Identify which cell holds the provided text, then report its (x, y) central coordinate. 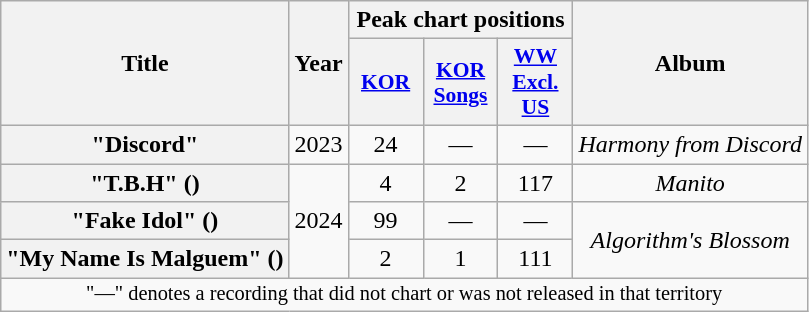
24 (386, 144)
Algorithm's Blossom (690, 240)
111 (536, 259)
Title (145, 64)
1 (460, 259)
Harmony from Discord (690, 144)
"—" denotes a recording that did not chart or was not released in that territory (404, 295)
"Fake Idol" () (145, 221)
KORSongs (460, 82)
99 (386, 221)
Album (690, 64)
2024 (318, 221)
Manito (690, 183)
Peak chart positions (460, 20)
117 (536, 183)
"My Name Is Malguem" () (145, 259)
Year (318, 64)
KOR (386, 82)
"T.B.H" () (145, 183)
WWExcl.US (536, 82)
4 (386, 183)
2023 (318, 144)
"Discord" (145, 144)
